For the text-containing cell, return its midpoint in [X, Y] coordinate format. 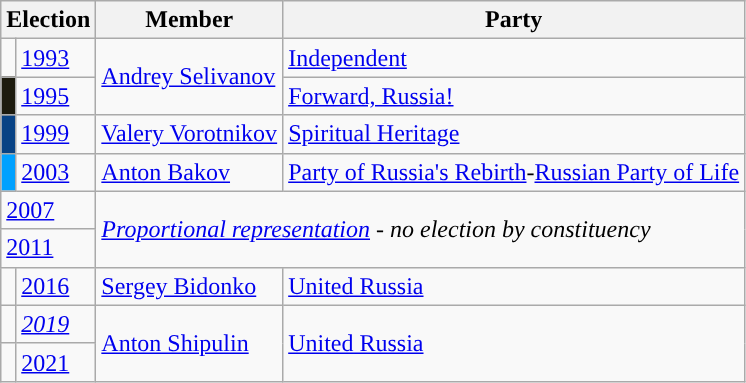
2007 [48, 210]
1995 [56, 96]
Valery Vorotnikov [190, 134]
Election [48, 20]
2021 [56, 362]
Anton Bakov [190, 172]
2011 [48, 248]
Spiritual Heritage [514, 134]
2003 [56, 172]
Independent [514, 58]
Forward, Russia! [514, 96]
Anton Shipulin [190, 343]
2016 [56, 286]
1993 [56, 58]
Andrey Selivanov [190, 77]
2019 [56, 324]
Member [190, 20]
Sergey Bidonko [190, 286]
Party of Russia's Rebirth-Russian Party of Life [514, 172]
1999 [56, 134]
Party [514, 20]
Proportional representation - no election by constituency [420, 229]
